Identify which cell holds the provided text, then report its (x, y) central coordinate. 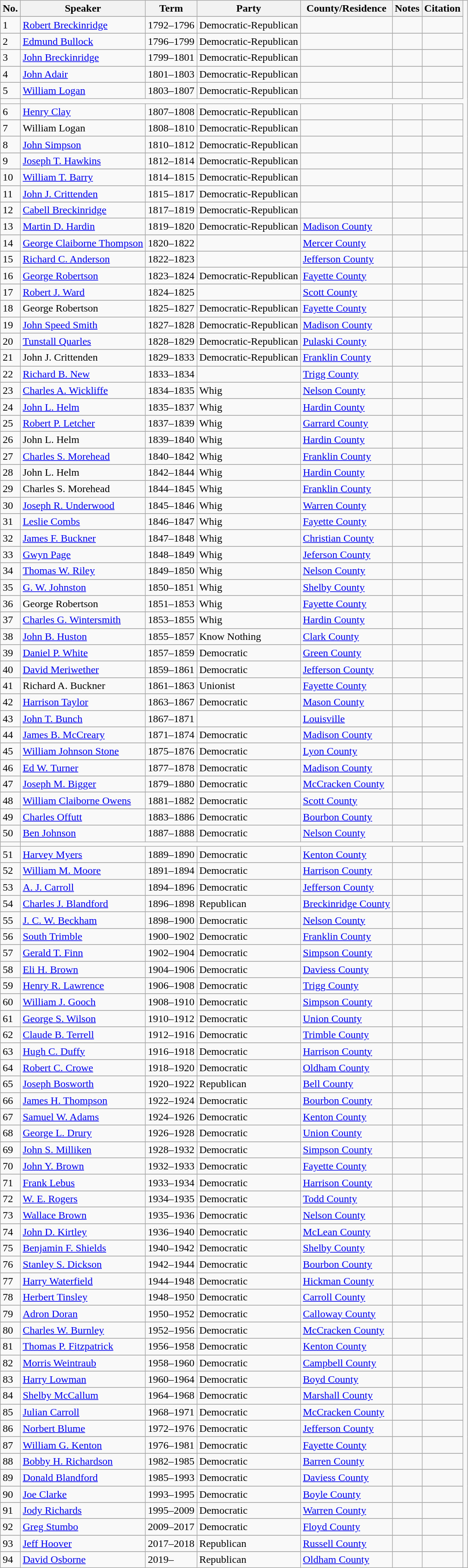
Harrison Taylor (83, 702)
7 (10, 128)
1815–1817 (171, 193)
Donald Blandford (83, 1478)
1871–1874 (171, 735)
Joe Clarke (83, 1494)
Richard A. Buckner (83, 686)
Benjamin F. Shields (83, 1248)
J. C. W. Beckham (83, 920)
Wallace Brown (83, 1215)
1995–2009 (171, 1511)
Campbell County (347, 1363)
Floyd County (347, 1527)
1845–1846 (171, 505)
Leslie Combs (83, 522)
1819–1820 (171, 227)
27 (10, 456)
Shelby McCallum (83, 1396)
1848–1849 (171, 555)
Hickman County (347, 1281)
74 (10, 1232)
Know Nothing (248, 636)
44 (10, 735)
Morris Weintraub (83, 1363)
11 (10, 193)
38 (10, 636)
1960–1964 (171, 1379)
James B. McCreary (83, 735)
William M. Moore (83, 871)
90 (10, 1494)
Joseph R. Underwood (83, 505)
Richard C. Anderson (83, 259)
1910–1912 (171, 1019)
1982–1985 (171, 1461)
Joseph M. Bigger (83, 784)
1825–1827 (171, 309)
1968–1971 (171, 1412)
1822–1823 (171, 259)
John T. Bunch (83, 718)
32 (10, 538)
9 (10, 161)
Green County (347, 653)
36 (10, 604)
1808–1810 (171, 128)
19 (10, 325)
Calloway County (347, 1314)
88 (10, 1461)
53 (10, 887)
Russell County (347, 1543)
Eli H. Brown (83, 969)
John S. Milliken (83, 1150)
William J. Gooch (83, 1002)
Jeferson County (347, 555)
1846–1847 (171, 522)
1948–1950 (171, 1297)
Henry Clay (83, 112)
1916–1918 (171, 1051)
James H. Thompson (83, 1100)
1801–1803 (171, 74)
47 (10, 784)
1844–1845 (171, 489)
1906–1908 (171, 986)
1933–1934 (171, 1182)
10 (10, 177)
1904–1906 (171, 969)
15 (10, 259)
Barren County (347, 1461)
91 (10, 1511)
1837–1839 (171, 423)
W. E. Rogers (83, 1199)
1912–1916 (171, 1035)
3 (10, 58)
63 (10, 1051)
65 (10, 1084)
Samuel W. Adams (83, 1117)
1922–1924 (171, 1100)
Henry R. Lawrence (83, 986)
46 (10, 768)
Julian Carroll (83, 1412)
1834–1835 (171, 390)
Claude B. Terrell (83, 1035)
58 (10, 969)
82 (10, 1363)
Ben Johnson (83, 833)
Joseph Bosworth (83, 1084)
1889–1890 (171, 854)
79 (10, 1314)
John Breckinridge (83, 58)
81 (10, 1347)
1875–1876 (171, 751)
55 (10, 920)
25 (10, 423)
67 (10, 1117)
1840–1842 (171, 456)
County/Residence (347, 9)
1 (10, 25)
1829–1833 (171, 358)
14 (10, 243)
A. J. Carroll (83, 887)
1900–1902 (171, 936)
85 (10, 1412)
John Speed Smith (83, 325)
1847–1848 (171, 538)
Todd County (347, 1199)
Harry Lowman (83, 1379)
57 (10, 953)
Norbert Blume (83, 1428)
Jeff Hoover (83, 1543)
1926–1928 (171, 1133)
1842–1844 (171, 473)
1950–1952 (171, 1314)
Trimble County (347, 1035)
1928–1932 (171, 1150)
33 (10, 555)
G. W. Johnston (83, 587)
1877–1878 (171, 768)
Bobby H. Richardson (83, 1461)
94 (10, 1560)
1792–1796 (171, 25)
George Claiborne Thompson (83, 243)
1894–1896 (171, 887)
41 (10, 686)
Hugh C. Duffy (83, 1051)
Citation (443, 9)
30 (10, 505)
Robert C. Crowe (83, 1068)
Lyon County (347, 751)
4 (10, 74)
1964–1968 (171, 1396)
Charles Offutt (83, 817)
1902–1904 (171, 953)
John D. Kirtley (83, 1232)
Adron Doran (83, 1314)
Charles A. Wickliffe (83, 390)
Charles G. Wintersmith (83, 620)
Robert Breckinridge (83, 25)
1891–1894 (171, 871)
1833–1834 (171, 374)
2017–2018 (171, 1543)
87 (10, 1445)
1883–1886 (171, 817)
1827–1828 (171, 325)
Cabell Breckinridge (83, 210)
Speaker (83, 9)
Mercer County (347, 243)
1823–1824 (171, 276)
50 (10, 833)
68 (10, 1133)
1944–1948 (171, 1281)
Edmund Bullock (83, 41)
Clark County (347, 636)
48 (10, 801)
1807–1808 (171, 112)
William Claiborne Owens (83, 801)
71 (10, 1182)
Stanley S. Dickson (83, 1265)
Boyle County (347, 1494)
John Y. Brown (83, 1166)
Herbert Tinsley (83, 1297)
56 (10, 936)
Mason County (347, 702)
5 (10, 90)
1898–1900 (171, 920)
1976–1981 (171, 1445)
George L. Drury (83, 1133)
1851–1853 (171, 604)
Pulaski County (347, 341)
1861–1863 (171, 686)
1993–1995 (171, 1494)
93 (10, 1543)
1935–1936 (171, 1215)
1920–1922 (171, 1084)
80 (10, 1330)
66 (10, 1100)
29 (10, 489)
1796–1799 (171, 41)
51 (10, 854)
43 (10, 718)
76 (10, 1265)
Notes (407, 9)
42 (10, 702)
78 (10, 1297)
1942–1944 (171, 1265)
John Adair (83, 74)
39 (10, 653)
Party (248, 9)
13 (10, 227)
12 (10, 210)
16 (10, 276)
Charles W. Burnley (83, 1330)
35 (10, 587)
21 (10, 358)
69 (10, 1150)
2 (10, 41)
Carroll County (347, 1297)
Bell County (347, 1084)
1855–1857 (171, 636)
Robert J. Ward (83, 292)
Unionist (248, 686)
18 (10, 309)
Gerald T. Finn (83, 953)
No. (10, 9)
Robert P. Letcher (83, 423)
1918–1920 (171, 1068)
59 (10, 986)
1934–1935 (171, 1199)
John Simpson (83, 144)
1814–1815 (171, 177)
6 (10, 112)
86 (10, 1428)
Thomas W. Riley (83, 571)
Daniel P. White (83, 653)
Jody Richards (83, 1511)
Tunstall Quarles (83, 341)
22 (10, 374)
1817–1819 (171, 210)
Term (171, 9)
1932–1933 (171, 1166)
1803–1807 (171, 90)
Joseph T. Hawkins (83, 161)
Charles J. Blandford (83, 904)
31 (10, 522)
1972–1976 (171, 1428)
75 (10, 1248)
72 (10, 1199)
60 (10, 1002)
89 (10, 1478)
28 (10, 473)
77 (10, 1281)
Garrard County (347, 423)
23 (10, 390)
William T. Barry (83, 177)
1908–1910 (171, 1002)
70 (10, 1166)
1812–1814 (171, 161)
1924–1926 (171, 1117)
52 (10, 871)
40 (10, 669)
John B. Huston (83, 636)
1952–1956 (171, 1330)
1799–1801 (171, 58)
2019– (171, 1560)
1936–1940 (171, 1232)
Martin D. Hardin (83, 227)
64 (10, 1068)
1863–1867 (171, 702)
24 (10, 407)
1824–1825 (171, 292)
Richard B. New (83, 374)
37 (10, 620)
1958–1960 (171, 1363)
Boyd County (347, 1379)
1857–1859 (171, 653)
1879–1880 (171, 784)
84 (10, 1396)
South Trimble (83, 936)
1828–1829 (171, 341)
1940–1942 (171, 1248)
1839–1840 (171, 440)
Christian County (347, 538)
1887–1888 (171, 833)
Louisville (347, 718)
2009–2017 (171, 1527)
David Meriwether (83, 669)
1810–1812 (171, 144)
William Johnson Stone (83, 751)
1859–1861 (171, 669)
Frank Lebus (83, 1182)
McLean County (347, 1232)
1835–1837 (171, 407)
Ed W. Turner (83, 768)
Thomas P. Fitzpatrick (83, 1347)
David Osborne (83, 1560)
17 (10, 292)
34 (10, 571)
Harry Waterfield (83, 1281)
92 (10, 1527)
26 (10, 440)
1881–1882 (171, 801)
1956–1958 (171, 1347)
8 (10, 144)
73 (10, 1215)
William G. Kenton (83, 1445)
Greg Stumbo (83, 1527)
49 (10, 817)
54 (10, 904)
Breckinridge County (347, 904)
Gwyn Page (83, 555)
1853–1855 (171, 620)
45 (10, 751)
1896–1898 (171, 904)
61 (10, 1019)
20 (10, 341)
1985–1993 (171, 1478)
1849–1850 (171, 571)
George S. Wilson (83, 1019)
83 (10, 1379)
James F. Buckner (83, 538)
1820–1822 (171, 243)
Marshall County (347, 1396)
Harvey Myers (83, 854)
62 (10, 1035)
1850–1851 (171, 587)
1867–1871 (171, 718)
